Find where the given text appears and provide that cell's center as (x, y) coordinate. 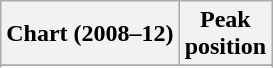
Chart (2008–12) (90, 34)
Peakposition (225, 34)
